Capture the cell that displays the provided text and extract its [X, Y] central coordinate. 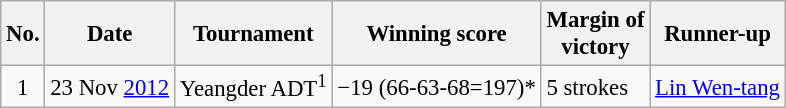
Winning score [436, 34]
1 [23, 87]
Tournament [253, 34]
No. [23, 34]
Yeangder ADT1 [253, 87]
5 strokes [596, 87]
Runner-up [718, 34]
−19 (66-63-68=197)* [436, 87]
Date [110, 34]
Lin Wen-tang [718, 87]
23 Nov 2012 [110, 87]
Margin ofvictory [596, 34]
